Capture the cell that displays the provided text and extract its (x, y) central coordinate. 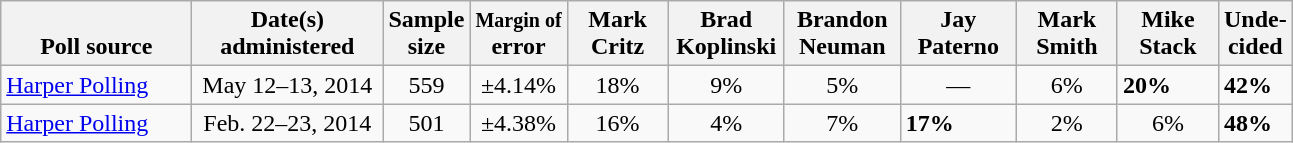
— (958, 85)
Unde-cided (1255, 34)
MikeStack (1168, 34)
±4.38% (518, 123)
501 (426, 123)
559 (426, 85)
Poll source (96, 34)
16% (618, 123)
5% (842, 85)
4% (726, 123)
7% (842, 123)
20% (1168, 85)
BradKoplinski (726, 34)
May 12–13, 2014 (288, 85)
2% (1066, 123)
MarkCritz (618, 34)
48% (1255, 123)
MarkSmith (1066, 34)
±4.14% (518, 85)
Feb. 22–23, 2014 (288, 123)
BrandonNeuman (842, 34)
Date(s)administered (288, 34)
17% (958, 123)
Margin oferror (518, 34)
18% (618, 85)
JayPaterno (958, 34)
Samplesize (426, 34)
9% (726, 85)
42% (1255, 85)
